Search for the cell housing the specified text and yield its [x, y] center coordinate. 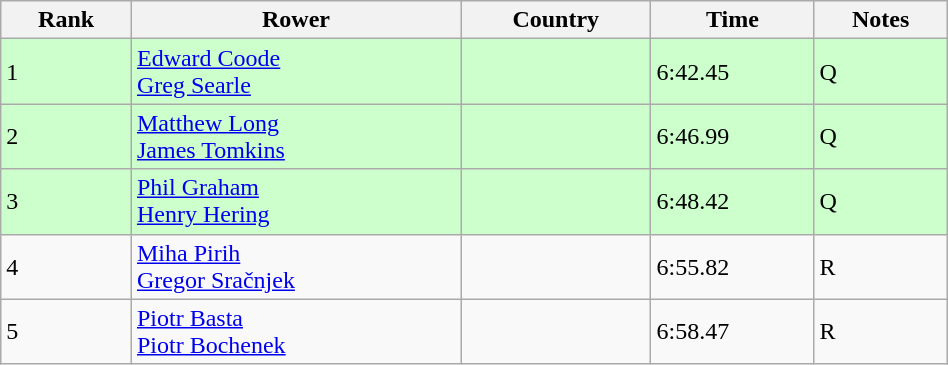
6:46.99 [732, 136]
2 [66, 136]
6:48.42 [732, 202]
6:55.82 [732, 266]
Country [556, 20]
6:58.47 [732, 332]
Piotr BastaPiotr Bochenek [296, 332]
4 [66, 266]
3 [66, 202]
Rank [66, 20]
Edward Coode Greg Searle [296, 72]
1 [66, 72]
Miha Pirih Gregor Sračnjek [296, 266]
5 [66, 332]
Phil Graham Henry Hering [296, 202]
Notes [880, 20]
Rower [296, 20]
6:42.45 [732, 72]
Time [732, 20]
Matthew Long James Tomkins [296, 136]
